Determine the [X, Y] coordinate at the center of the cell enclosing the given text.  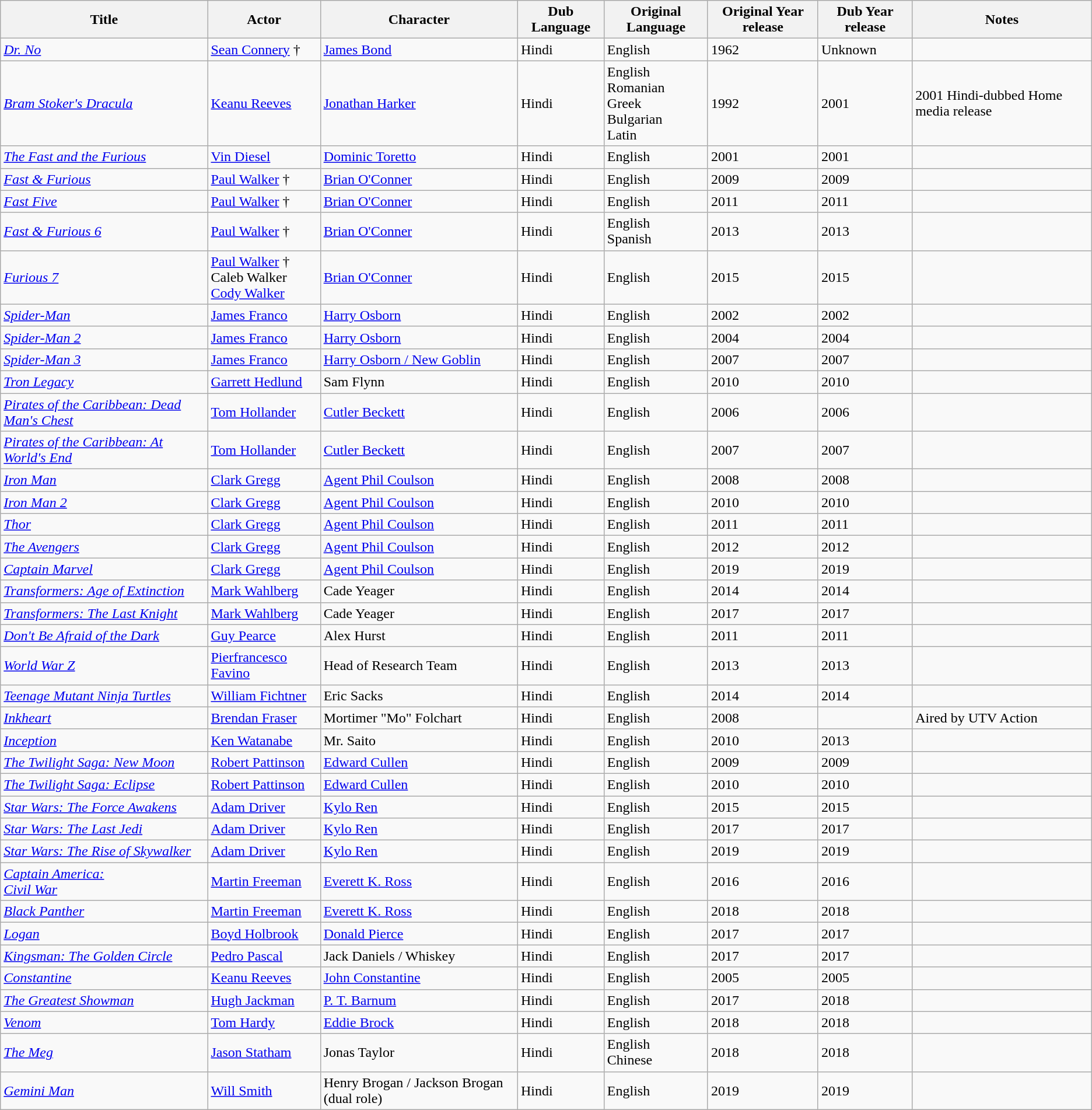
Head of Research Team [419, 665]
Black Panther [104, 912]
Sam Flynn [419, 382]
Iron Man [104, 480]
Captain Marvel [104, 569]
Inception [104, 740]
Kingsman: The Golden Circle [104, 956]
The Fast and the Furious [104, 157]
2001 Hindi-dubbed Home media release [1002, 103]
Mortimer "Mo" Folchart [419, 718]
Spider-Man 3 [104, 359]
Logan [104, 934]
Jonas Taylor [419, 1053]
Spider-Man 2 [104, 337]
Notes [1002, 20]
1962 [763, 50]
Fast & Furious 6 [104, 231]
Spider-Man [104, 315]
Captain America:Civil War [104, 881]
Aired by UTV Action [1002, 718]
Don't Be Afraid of the Dark [104, 636]
Jason Statham [264, 1053]
The Twilight Saga: Eclipse [104, 784]
Original Language [656, 20]
Brendan Fraser [264, 718]
Pirates of the Caribbean: At World's End [104, 451]
1992 [763, 103]
English Spanish [656, 231]
Paul Walker † Caleb Walker Cody Walker [264, 277]
Hugh Jackman [264, 1000]
Star Wars: The Rise of Skywalker [104, 851]
Bram Stoker's Dracula [104, 103]
The Avengers [104, 547]
Alex Hurst [419, 636]
Eric Sacks [419, 696]
Iron Man 2 [104, 502]
John Constantine [419, 978]
Gemini Man [104, 1090]
Transformers: Age of Extinction [104, 591]
Pierfrancesco Favino [264, 665]
Star Wars: The Last Jedi [104, 829]
Constantine [104, 978]
Actor [264, 20]
EnglishChinese [656, 1053]
Unknown [864, 50]
Jack Daniels / Whiskey [419, 956]
Donald Pierce [419, 934]
Tom Hardy [264, 1022]
Jonathan Harker [419, 103]
Boyd Holbrook [264, 934]
Pedro Pascal [264, 956]
Tron Legacy [104, 382]
The Twilight Saga: New Moon [104, 762]
Dub Language [561, 20]
Teenage Mutant Ninja Turtles [104, 696]
Dr. No [104, 50]
Sean Connery † [264, 50]
James Bond [419, 50]
Thor [104, 525]
Fast & Furious [104, 179]
Ken Watanabe [264, 740]
Fast Five [104, 201]
Guy Pearce [264, 636]
Star Wars: The Force Awakens [104, 807]
Garrett Hedlund [264, 382]
Transformers: The Last Knight [104, 613]
William Fichtner [264, 696]
Harry Osborn / New Goblin [419, 359]
Inkheart [104, 718]
The Greatest Showman [104, 1000]
Original Year release [763, 20]
Venom [104, 1022]
English Romanian Greek Bulgarian Latin [656, 103]
Dub Year release [864, 20]
Title [104, 20]
The Meg [104, 1053]
Vin Diesel [264, 157]
Furious 7 [104, 277]
World War Z [104, 665]
Will Smith [264, 1090]
Eddie Brock [419, 1022]
Character [419, 20]
P. T. Barnum [419, 1000]
Henry Brogan / Jackson Brogan (dual role) [419, 1090]
Mr. Saito [419, 740]
Pirates of the Caribbean: Dead Man's Chest [104, 412]
Dominic Toretto [419, 157]
